Identify which cell holds the provided text, then report its [X, Y] central coordinate. 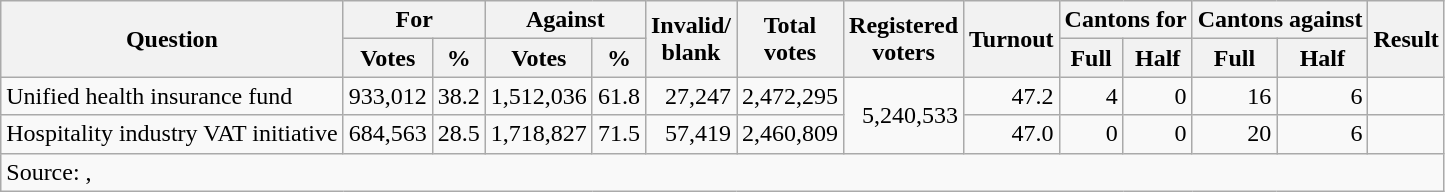
47.2 [1012, 96]
Registeredvoters [904, 39]
Totalvotes [790, 39]
2,460,809 [790, 134]
38.2 [458, 96]
Turnout [1012, 39]
Invalid/blank [690, 39]
5,240,533 [904, 115]
1,512,036 [538, 96]
Hospitality industry VAT initiative [172, 134]
47.0 [1012, 134]
Cantons for [1126, 20]
27,247 [690, 96]
2,472,295 [790, 96]
Source: , [723, 172]
1,718,827 [538, 134]
For [414, 20]
Cantons against [1280, 20]
71.5 [618, 134]
20 [1234, 134]
Result [1406, 39]
28.5 [458, 134]
933,012 [388, 96]
57,419 [690, 134]
4 [1091, 96]
684,563 [388, 134]
16 [1234, 96]
61.8 [618, 96]
Question [172, 39]
Unified health insurance fund [172, 96]
Against [565, 20]
